Return [x, y] of the center of cell containing provided text 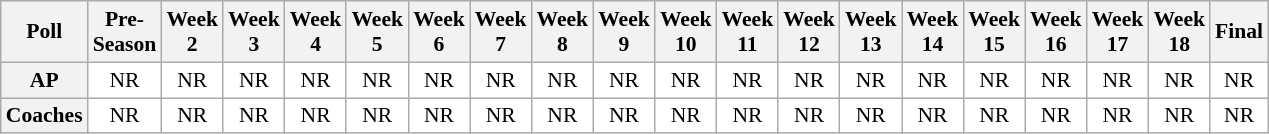
Week3 [254, 32]
Week8 [562, 32]
AP [44, 80]
Week16 [1056, 32]
Week4 [316, 32]
Final [1239, 32]
Week7 [501, 32]
Week5 [377, 32]
Pre-Season [125, 32]
Week2 [192, 32]
Coaches [44, 116]
Week13 [871, 32]
Week17 [1118, 32]
Week12 [809, 32]
Week15 [994, 32]
Week14 [933, 32]
Week10 [686, 32]
Poll [44, 32]
Week11 [748, 32]
Week6 [439, 32]
Week9 [624, 32]
Week18 [1179, 32]
